Find where the given text appears and provide that cell's center as (x, y) coordinate. 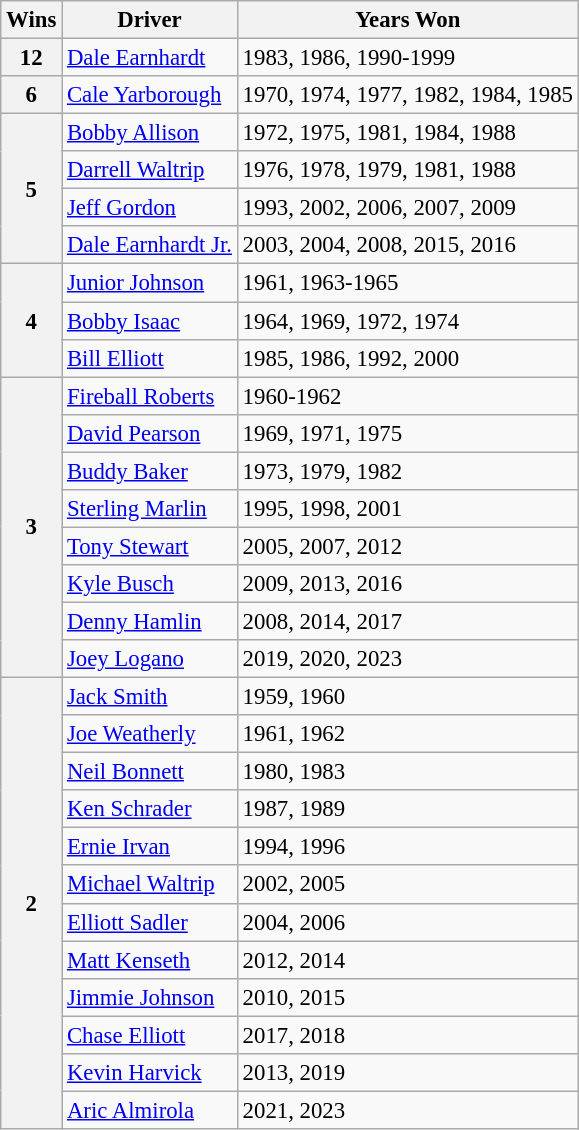
1960-1962 (408, 396)
2010, 2015 (408, 997)
3 (32, 528)
1970, 1974, 1977, 1982, 1984, 1985 (408, 95)
2013, 2019 (408, 1073)
Dale Earnhardt Jr. (150, 245)
Cale Yarborough (150, 95)
1980, 1983 (408, 772)
Bobby Allison (150, 133)
Jeff Gordon (150, 208)
2021, 2023 (408, 1110)
1976, 1978, 1979, 1981, 1988 (408, 170)
Joey Logano (150, 659)
Fireball Roberts (150, 396)
5 (32, 189)
Darrell Waltrip (150, 170)
Buddy Baker (150, 471)
1973, 1979, 1982 (408, 471)
Junior Johnson (150, 283)
Dale Earnhardt (150, 58)
David Pearson (150, 433)
Bill Elliott (150, 358)
2017, 2018 (408, 1035)
1961, 1962 (408, 734)
1985, 1986, 1992, 2000 (408, 358)
2009, 2013, 2016 (408, 584)
Bobby Isaac (150, 321)
Jimmie Johnson (150, 997)
Joe Weatherly (150, 734)
Denny Hamlin (150, 621)
1959, 1960 (408, 697)
2004, 2006 (408, 922)
1961, 1963-1965 (408, 283)
Neil Bonnett (150, 772)
Kevin Harvick (150, 1073)
2005, 2007, 2012 (408, 546)
1983, 1986, 1990-1999 (408, 58)
1993, 2002, 2006, 2007, 2009 (408, 208)
1994, 1996 (408, 847)
Years Won (408, 20)
1964, 1969, 1972, 1974 (408, 321)
Kyle Busch (150, 584)
1995, 1998, 2001 (408, 509)
Wins (32, 20)
Aric Almirola (150, 1110)
Sterling Marlin (150, 509)
Chase Elliott (150, 1035)
2003, 2004, 2008, 2015, 2016 (408, 245)
Michael Waltrip (150, 885)
Ken Schrader (150, 809)
1972, 1975, 1981, 1984, 1988 (408, 133)
6 (32, 95)
Matt Kenseth (150, 960)
Jack Smith (150, 697)
1969, 1971, 1975 (408, 433)
Elliott Sadler (150, 922)
Ernie Irvan (150, 847)
2012, 2014 (408, 960)
1987, 1989 (408, 809)
2019, 2020, 2023 (408, 659)
2008, 2014, 2017 (408, 621)
4 (32, 320)
12 (32, 58)
Driver (150, 20)
2 (32, 904)
Tony Stewart (150, 546)
2002, 2005 (408, 885)
